Locate the cell with the specified text and output its [x, y] center coordinate. 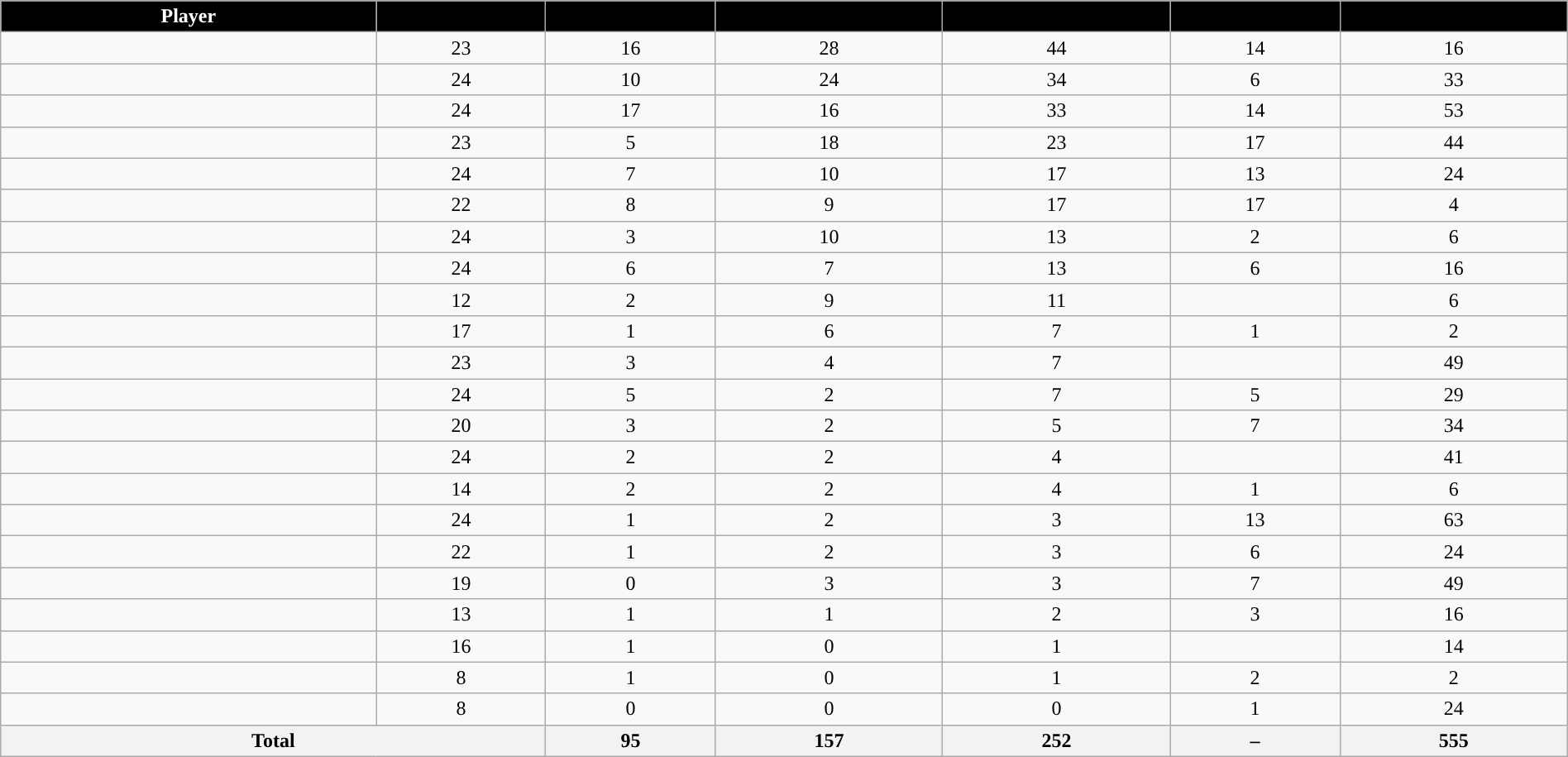
Total [273, 740]
12 [461, 299]
Player [189, 17]
157 [829, 740]
20 [461, 426]
41 [1454, 458]
– [1255, 740]
18 [829, 142]
28 [829, 48]
252 [1057, 740]
63 [1454, 520]
19 [461, 583]
11 [1057, 299]
95 [630, 740]
29 [1454, 395]
555 [1454, 740]
53 [1454, 111]
